Scan for the cell matching the given text and deliver its [x, y] coordinate at center. 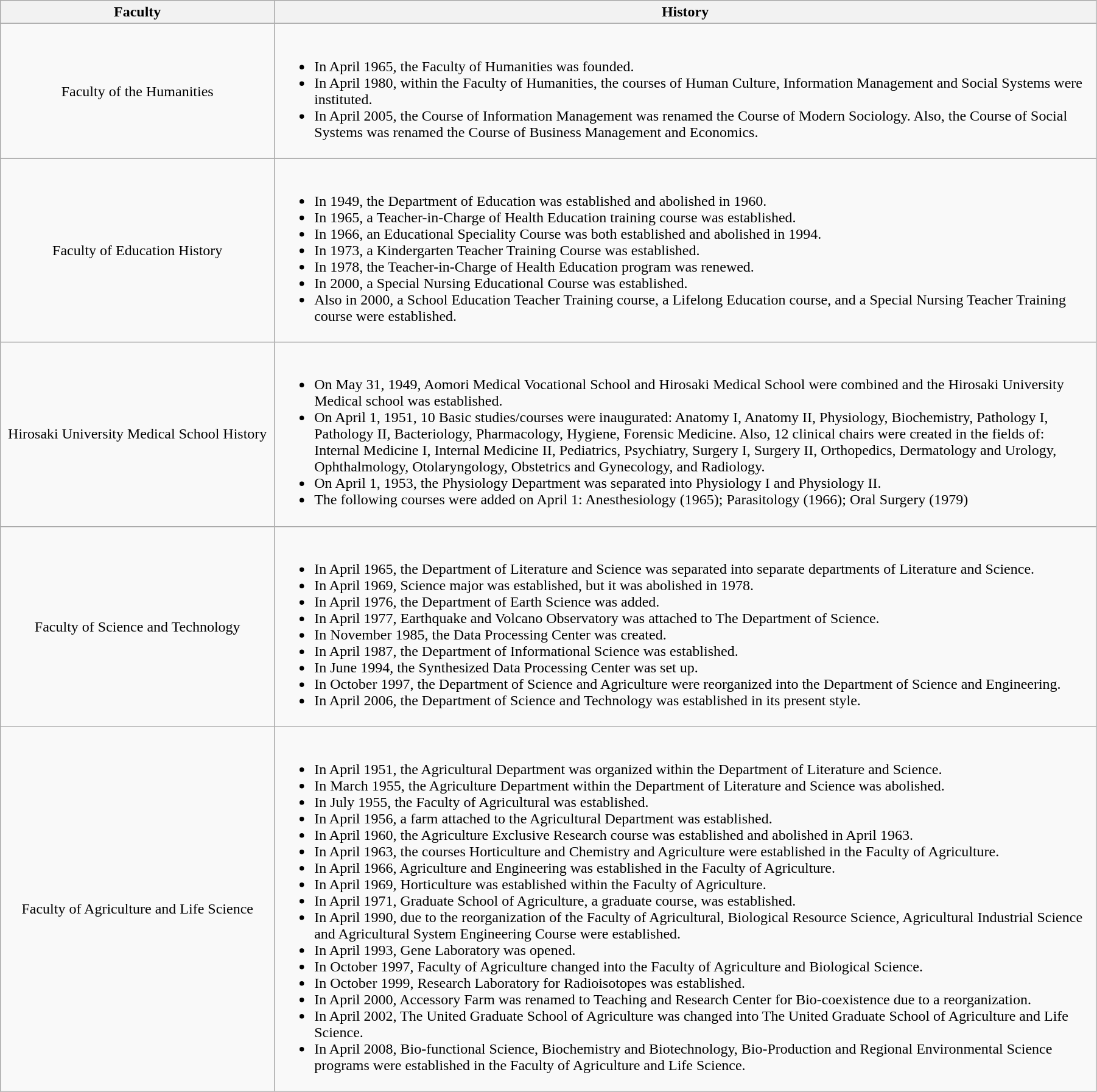
Faculty of the Humanities [138, 91]
History [685, 12]
Faculty of Science and Technology [138, 626]
Faculty of Agriculture and Life Science [138, 909]
Faculty of Education History [138, 250]
Faculty [138, 12]
Hirosaki University Medical School History [138, 434]
